Identify which cell holds the provided text, then report its (x, y) central coordinate. 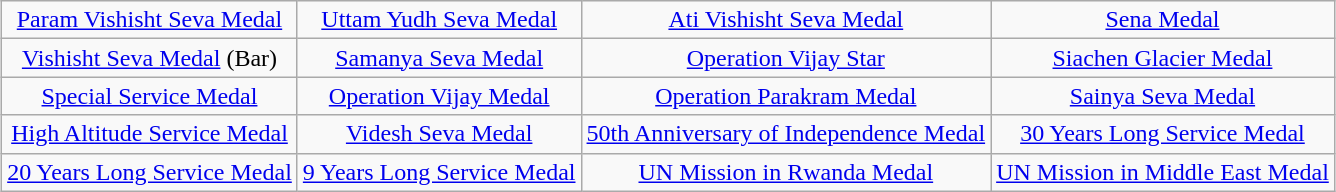
Ati Vishisht Seva Medal (786, 20)
UN Mission in Rwanda Medal (786, 172)
Sena Medal (1163, 20)
9 Years Long Service Medal (439, 172)
Sainya Seva Medal (1163, 96)
Siachen Glacier Medal (1163, 58)
High Altitude Service Medal (150, 134)
Operation Parakram Medal (786, 96)
Samanya Seva Medal (439, 58)
Uttam Yudh Seva Medal (439, 20)
Special Service Medal (150, 96)
UN Mission in Middle East Medal (1163, 172)
30 Years Long Service Medal (1163, 134)
Operation Vijay Star (786, 58)
Videsh Seva Medal (439, 134)
50th Anniversary of Independence Medal (786, 134)
Operation Vijay Medal (439, 96)
Vishisht Seva Medal (Bar) (150, 58)
Param Vishisht Seva Medal (150, 20)
20 Years Long Service Medal (150, 172)
